Pinpoint the cell where the given text exists, returning its (x, y) midpoint coordinate. 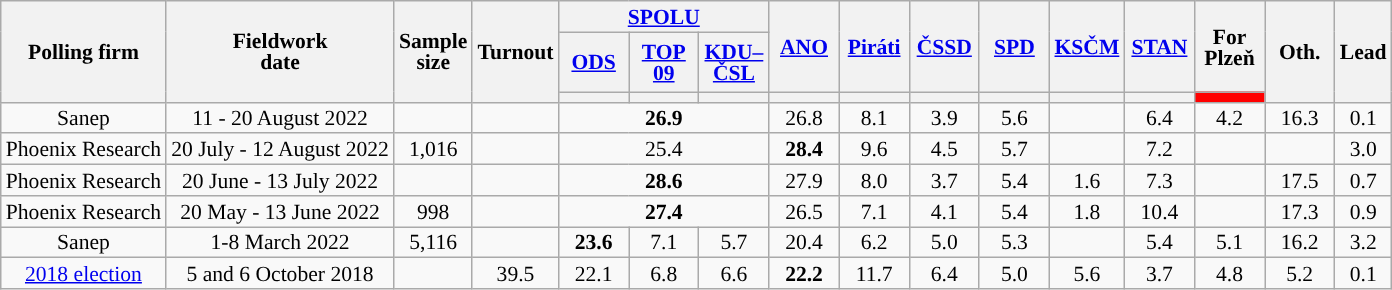
7.2 (1159, 150)
8.1 (874, 118)
11 - 20 August 2022 (280, 118)
20.4 (804, 242)
KSČM (1086, 46)
Samplesize (433, 52)
5.2 (1300, 274)
6.2 (874, 242)
7.3 (1159, 180)
SPOLU (664, 16)
8.0 (874, 180)
1.6 (1086, 180)
2018 election (84, 274)
ANO (804, 46)
4.1 (944, 212)
4.2 (1229, 118)
16.2 (1300, 242)
22.1 (594, 274)
STAN (1159, 46)
TOP 09 (664, 62)
ČSSD (944, 46)
Fieldworkdate (280, 52)
3.9 (944, 118)
5 and 6 October 2018 (280, 274)
26.9 (664, 118)
1-8 March 2022 (280, 242)
28.4 (804, 150)
22.2 (804, 274)
998 (433, 212)
3.2 (1364, 242)
ODS (594, 62)
17.3 (1300, 212)
SPD (1014, 46)
Oth. (1300, 52)
9.6 (874, 150)
27.4 (664, 212)
11.7 (874, 274)
25.4 (664, 150)
20 July - 12 August 2022 (280, 150)
KDU–ČSL (734, 62)
17.5 (1300, 180)
16.3 (1300, 118)
0.9 (1364, 212)
6.8 (664, 274)
39.5 (515, 274)
3.0 (1364, 150)
0.7 (1364, 180)
28.6 (664, 180)
4.8 (1229, 274)
5,116 (433, 242)
26.8 (804, 118)
1.8 (1086, 212)
10.4 (1159, 212)
Turnout (515, 52)
5.3 (1014, 242)
1,016 (433, 150)
Polling firm (84, 52)
27.9 (804, 180)
For Plzeň (1229, 46)
26.5 (804, 212)
20 June - 13 July 2022 (280, 180)
4.5 (944, 150)
5.1 (1229, 242)
Piráti (874, 46)
6.6 (734, 274)
20 May - 13 June 2022 (280, 212)
Lead (1364, 52)
23.6 (594, 242)
